Return [X, Y] of the center of cell containing provided text 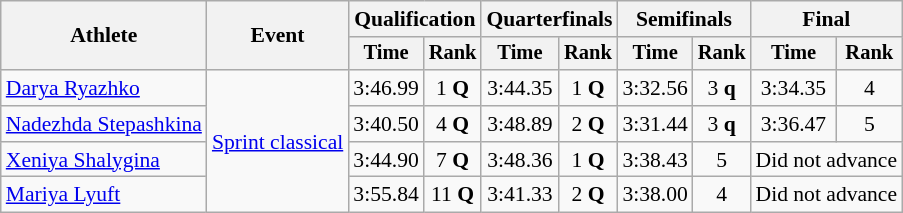
11 Q [453, 195]
3:44.90 [386, 160]
3:31.44 [654, 124]
3:55.84 [386, 195]
3:32.56 [654, 88]
3:41.33 [520, 195]
Athlete [104, 36]
7 Q [453, 160]
Mariya Lyuft [104, 195]
Event [278, 36]
3:34.35 [793, 88]
4 Q [453, 124]
3:40.50 [386, 124]
Final [826, 19]
Quarterfinals [549, 19]
3:38.43 [654, 160]
3:46.99 [386, 88]
3:36.47 [793, 124]
3:44.35 [520, 88]
Sprint classical [278, 141]
Darya Ryazhko [104, 88]
3:48.89 [520, 124]
Semifinals [684, 19]
Xeniya Shalygina [104, 160]
Nadezhda Stepashkina [104, 124]
3:48.36 [520, 160]
3:38.00 [654, 195]
Qualification [414, 19]
